Detect which cell encompasses the target text, then output its (x, y) center coordinate. 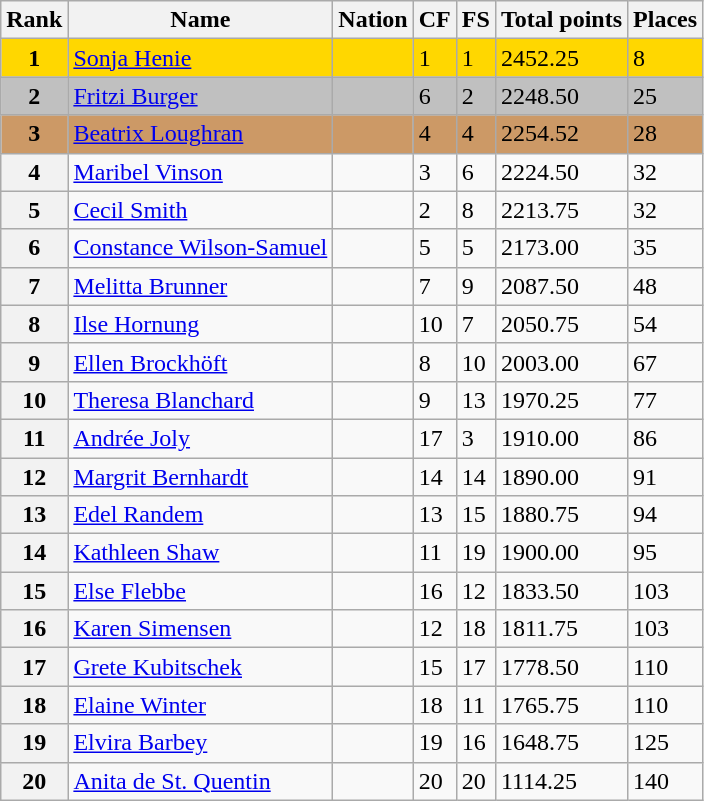
2254.52 (561, 134)
Melitta Brunner (200, 286)
Ilse Hornung (200, 324)
2224.50 (561, 172)
Elaine Winter (200, 705)
2213.75 (561, 210)
140 (666, 781)
Andrée Joly (200, 438)
1778.50 (561, 667)
Sonja Henie (200, 58)
2050.75 (561, 324)
25 (666, 96)
1833.50 (561, 591)
Edel Randem (200, 515)
Beatrix Loughran (200, 134)
1880.75 (561, 515)
Name (200, 20)
Cecil Smith (200, 210)
Anita de St. Quentin (200, 781)
2087.50 (561, 286)
54 (666, 324)
Constance Wilson-Samuel (200, 248)
2173.00 (561, 248)
95 (666, 553)
Ellen Brockhöft (200, 362)
91 (666, 477)
2452.25 (561, 58)
CF (434, 20)
Elvira Barbey (200, 743)
2248.50 (561, 96)
77 (666, 400)
1910.00 (561, 438)
2003.00 (561, 362)
1890.00 (561, 477)
48 (666, 286)
1765.75 (561, 705)
1811.75 (561, 629)
FS (476, 20)
Maribel Vinson (200, 172)
1114.25 (561, 781)
Nation (373, 20)
1900.00 (561, 553)
Fritzi Burger (200, 96)
67 (666, 362)
86 (666, 438)
Karen Simensen (200, 629)
Else Flebbe (200, 591)
94 (666, 515)
Grete Kubitschek (200, 667)
35 (666, 248)
Theresa Blanchard (200, 400)
Places (666, 20)
Total points (561, 20)
Margrit Bernhardt (200, 477)
Kathleen Shaw (200, 553)
Rank (34, 20)
1970.25 (561, 400)
125 (666, 743)
28 (666, 134)
1648.75 (561, 743)
